Detect which cell encompasses the target text, then output its [X, Y] center coordinate. 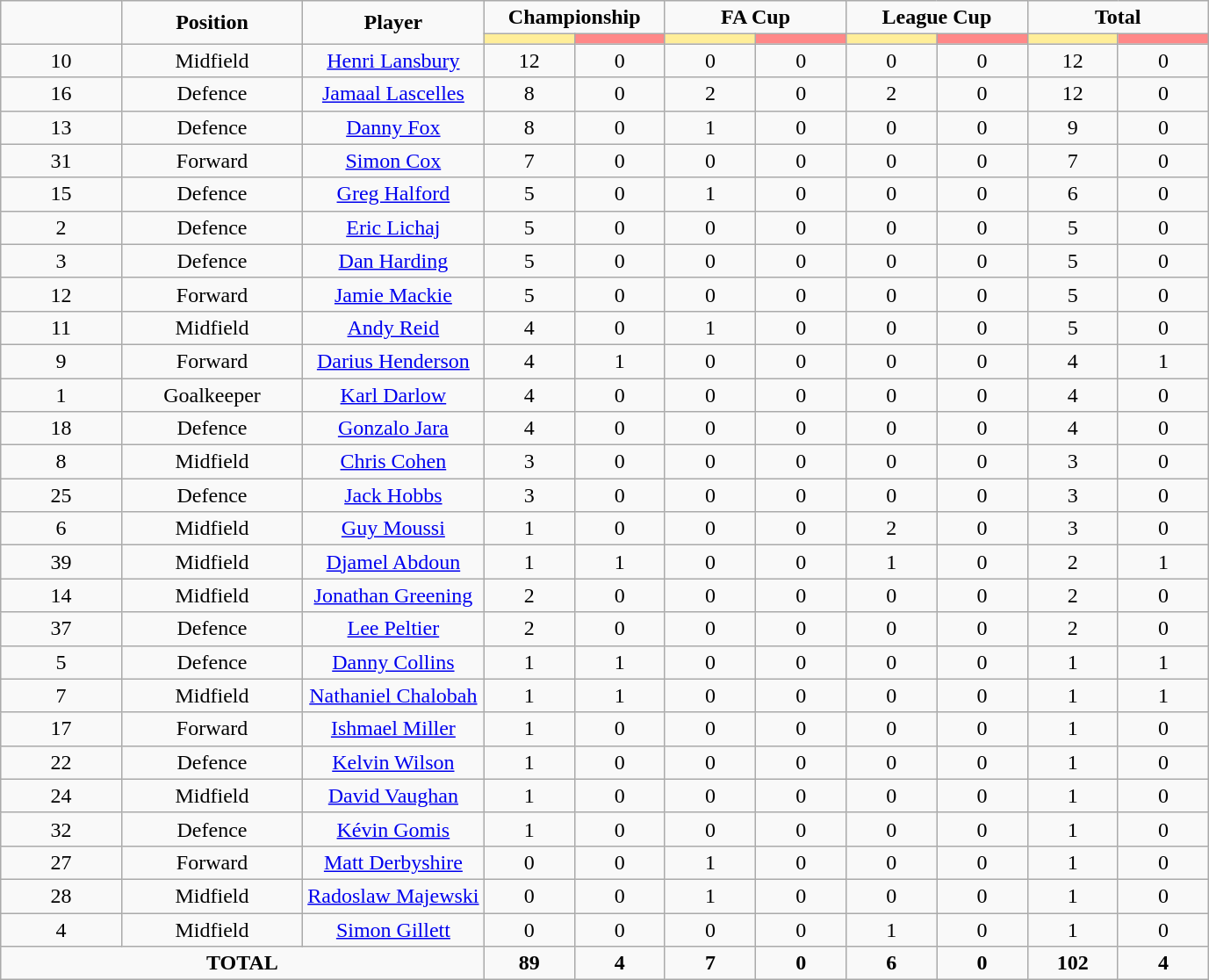
Dan Harding [393, 261]
Jamaal Lascelles [393, 94]
17 [61, 729]
Simon Cox [393, 161]
Darius Henderson [393, 361]
Danny Fox [393, 127]
Position [212, 23]
Kelvin Wilson [393, 762]
League Cup [937, 18]
Henri Lansbury [393, 61]
Nathaniel Chalobah [393, 695]
Matt Derbyshire [393, 862]
David Vaughan [393, 796]
Andy Reid [393, 328]
Jamie Mackie [393, 294]
31 [61, 161]
Lee Peltier [393, 629]
89 [529, 963]
Chris Cohen [393, 462]
32 [61, 829]
18 [61, 429]
Gonzalo Jara [393, 429]
37 [61, 629]
Kévin Gomis [393, 829]
Championship [574, 18]
Danny Collins [393, 662]
22 [61, 762]
Jonathan Greening [393, 595]
Goalkeeper [212, 394]
Simon Gillett [393, 930]
14 [61, 595]
Greg Halford [393, 194]
Djamel Abdoun [393, 562]
Guy Moussi [393, 529]
Karl Darlow [393, 394]
11 [61, 328]
FA Cup [755, 18]
Ishmael Miller [393, 729]
39 [61, 562]
Player [393, 23]
25 [61, 495]
15 [61, 194]
10 [61, 61]
16 [61, 94]
Jack Hobbs [393, 495]
24 [61, 796]
27 [61, 862]
Total [1118, 18]
28 [61, 896]
13 [61, 127]
102 [1073, 963]
Radoslaw Majewski [393, 896]
Eric Lichaj [393, 227]
TOTAL [242, 963]
